For the text-containing cell, return its midpoint in (X, Y) coordinate format. 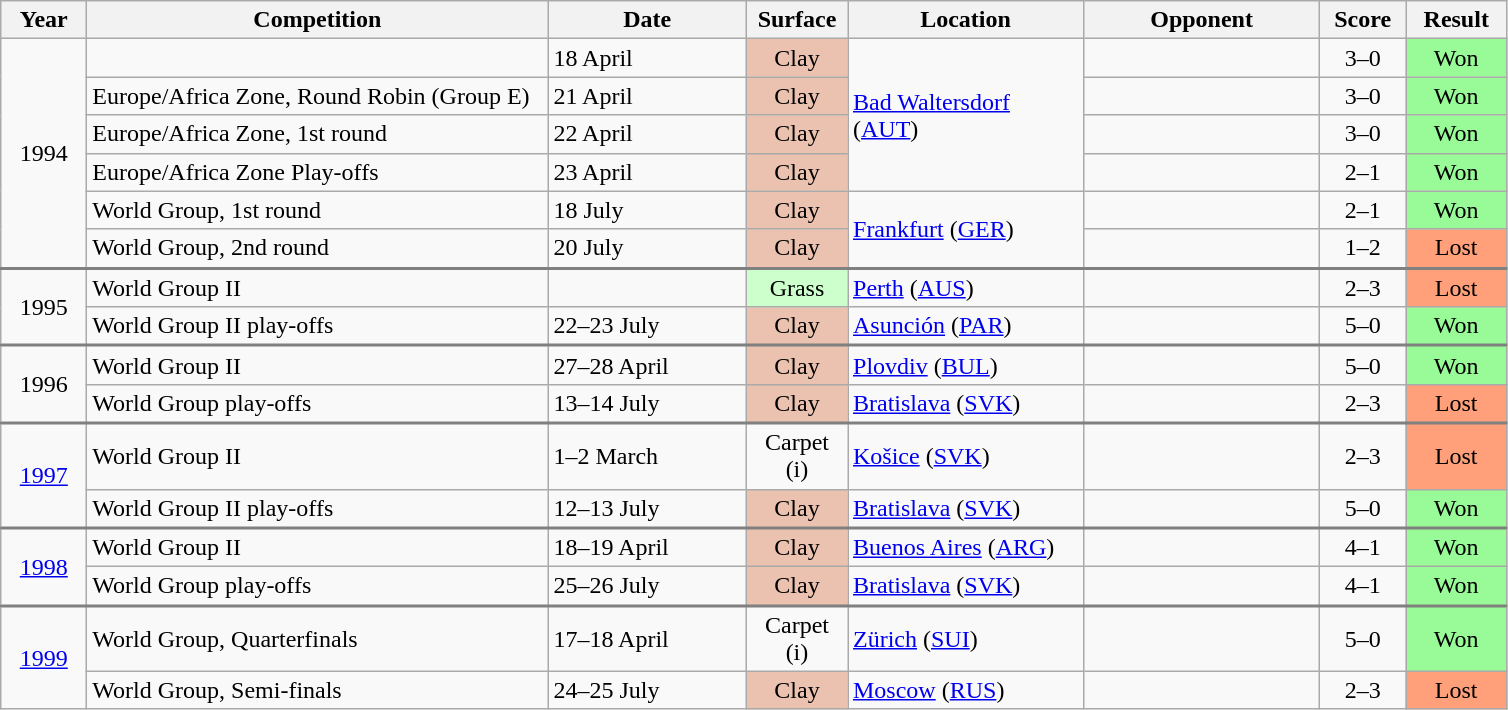
27–28 April (648, 366)
Perth (AUS) (966, 288)
1–2 (1363, 248)
Frankfurt (GER) (966, 230)
Buenos Aires (ARG) (966, 548)
World Group, 1st round (318, 210)
Moscow (RUS) (966, 690)
17–18 April (648, 638)
22–23 July (648, 326)
Grass (796, 288)
Result (1456, 20)
Location (966, 20)
1999 (44, 657)
Zürich (SUI) (966, 638)
World Group, Quarterfinals (318, 638)
1994 (44, 154)
World Group, 2nd round (318, 248)
18 April (648, 58)
Europe/Africa Zone Play-offs (318, 172)
1997 (44, 476)
Competition (318, 20)
23 April (648, 172)
18–19 April (648, 548)
12–13 July (648, 508)
1996 (44, 385)
Plovdiv (BUL) (966, 366)
1–2 March (648, 456)
21 April (648, 96)
Košice (SVK) (966, 456)
20 July (648, 248)
Score (1363, 20)
Europe/Africa Zone, 1st round (318, 134)
1995 (44, 307)
World Group, Semi-finals (318, 690)
Bad Waltersdorf (AUT) (966, 115)
18 July (648, 210)
25–26 July (648, 586)
13–14 July (648, 404)
22 April (648, 134)
24–25 July (648, 690)
Europe/Africa Zone, Round Robin (Group E) (318, 96)
Date (648, 20)
Asunción (PAR) (966, 326)
Year (44, 20)
Surface (796, 20)
Opponent (1202, 20)
1998 (44, 567)
